Return [x, y] of the center of cell containing provided text 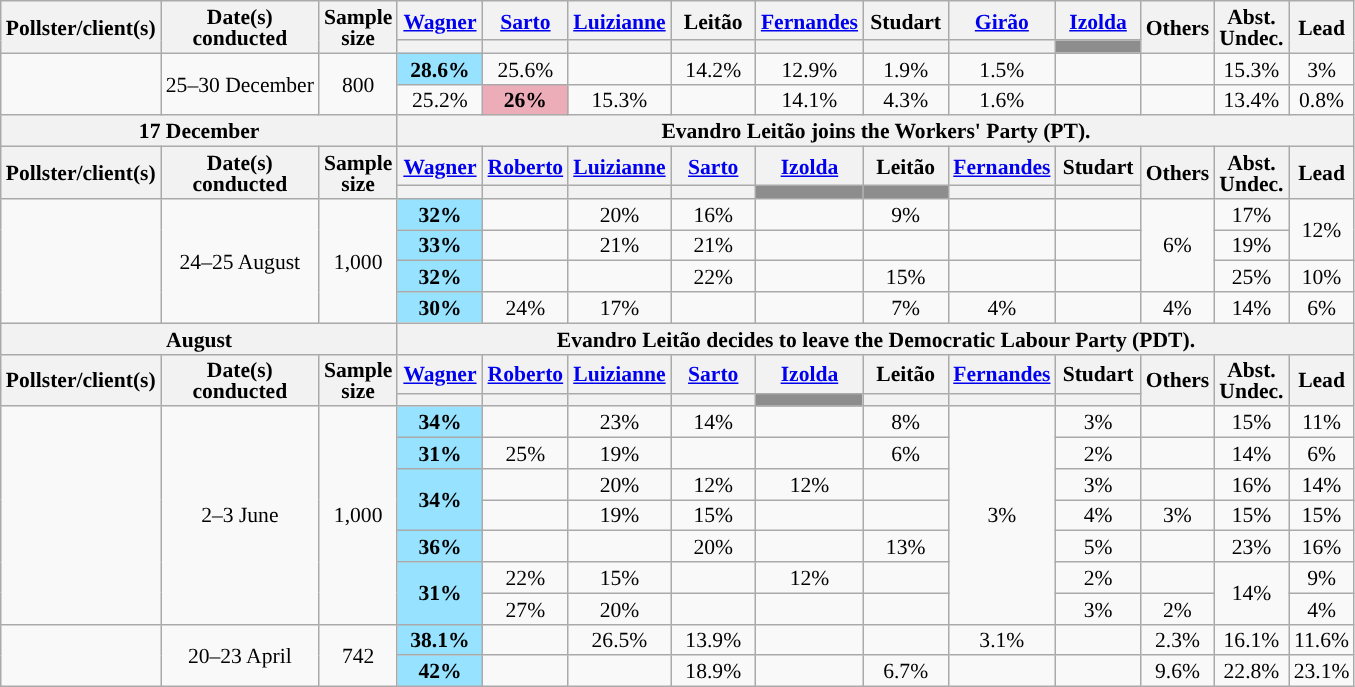
Girão [1002, 20]
18.9% [714, 672]
0.8% [1322, 100]
742 [358, 655]
20–23 April [240, 655]
8% [906, 422]
24–25 August [240, 261]
3.1% [1002, 640]
14.2% [714, 68]
Evandro Leitão decides to leave the Democratic Labour Party (PDT). [876, 338]
2–3 June [240, 516]
13.9% [714, 640]
26% [526, 100]
25.6% [526, 68]
1.5% [1002, 68]
6.7% [906, 672]
12.9% [810, 68]
36% [440, 546]
1.9% [906, 68]
10% [1322, 276]
25.2% [440, 100]
23.1% [1322, 672]
11% [1322, 422]
7% [906, 308]
5% [1098, 546]
13% [906, 546]
28.6% [440, 68]
August [200, 338]
26.5% [619, 640]
27% [526, 608]
33% [440, 246]
42% [440, 672]
800 [358, 84]
30% [440, 308]
14.1% [810, 100]
2.3% [1178, 640]
16.1% [1251, 640]
9.6% [1178, 672]
22.8% [1251, 672]
17 December [200, 132]
24% [526, 308]
1.6% [1002, 100]
38.1% [440, 640]
4.3% [906, 100]
11.6% [1322, 640]
13.4% [1251, 100]
25–30 December [240, 84]
Evandro Leitão joins the Workers' Party (PT). [876, 132]
